Locate the cell with the specified text and output its (x, y) center coordinate. 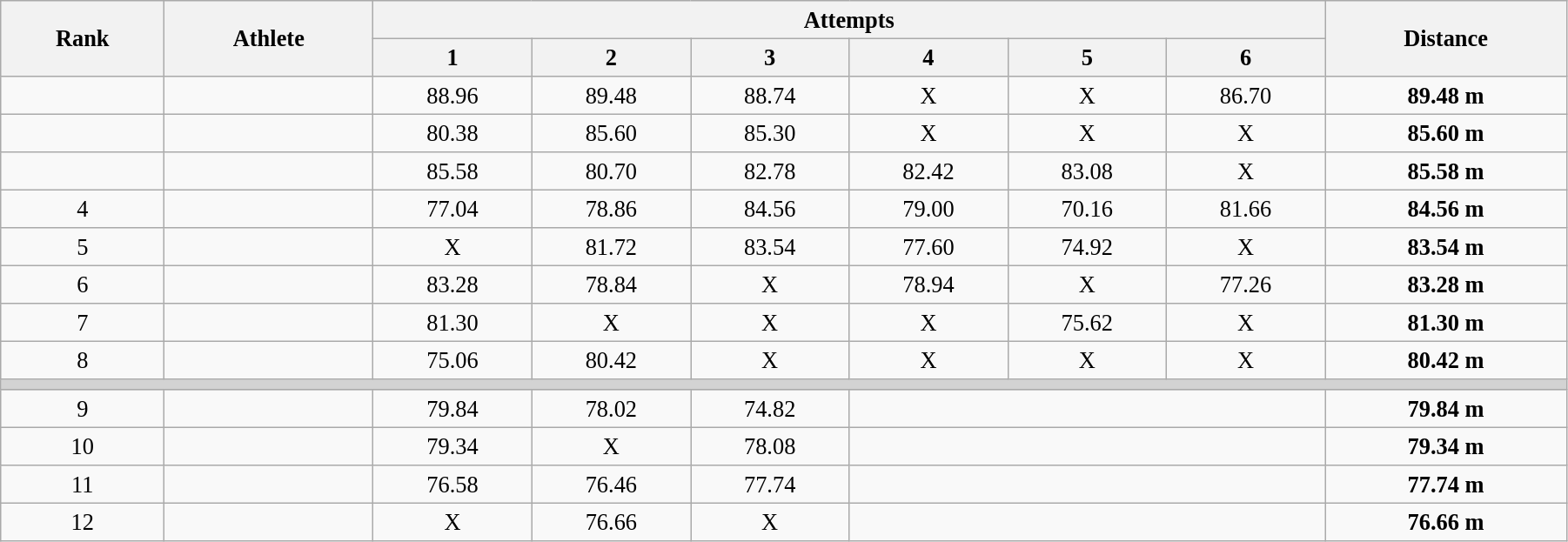
3 (770, 57)
79.84 m (1446, 409)
83.28 (452, 284)
82.78 (770, 171)
12 (83, 522)
7 (83, 323)
77.74 (770, 485)
81.30 m (1446, 323)
79.84 (452, 409)
85.60 (611, 133)
79.00 (928, 209)
88.96 (452, 95)
8 (83, 360)
81.72 (611, 247)
84.56 (770, 209)
78.02 (611, 409)
85.30 (770, 133)
77.04 (452, 209)
80.42 m (1446, 360)
9 (83, 409)
77.26 (1245, 284)
74.82 (770, 409)
80.38 (452, 133)
10 (83, 446)
88.74 (770, 95)
78.94 (928, 284)
Rank (83, 38)
85.58 (452, 171)
85.58 m (1446, 171)
76.58 (452, 485)
75.06 (452, 360)
79.34 (452, 446)
82.42 (928, 171)
74.92 (1087, 247)
80.70 (611, 171)
86.70 (1245, 95)
78.08 (770, 446)
79.34 m (1446, 446)
11 (83, 485)
89.48 m (1446, 95)
77.74 m (1446, 485)
78.86 (611, 209)
85.60 m (1446, 133)
76.46 (611, 485)
78.84 (611, 284)
1 (452, 57)
84.56 m (1446, 209)
75.62 (1087, 323)
83.08 (1087, 171)
83.54 (770, 247)
81.66 (1245, 209)
77.60 (928, 247)
Athlete (269, 38)
83.54 m (1446, 247)
2 (611, 57)
76.66 (611, 522)
80.42 (611, 360)
89.48 (611, 95)
81.30 (452, 323)
76.66 m (1446, 522)
Distance (1446, 38)
Attempts (849, 19)
70.16 (1087, 209)
83.28 m (1446, 284)
